Search for the cell housing the specified text and yield its (x, y) center coordinate. 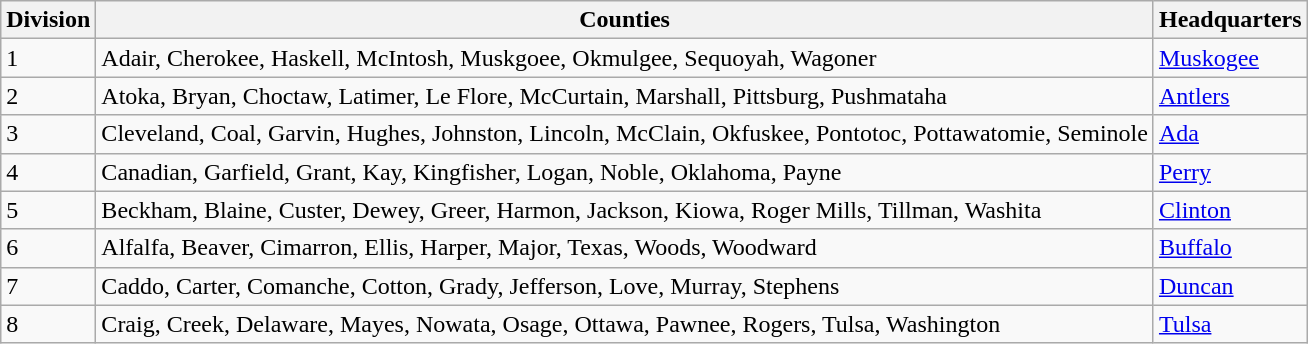
Canadian, Garfield, Grant, Kay, Kingfisher, Logan, Noble, Oklahoma, Payne (625, 172)
Adair, Cherokee, Haskell, McIntosh, Muskgoee, Okmulgee, Sequoyah, Wagoner (625, 58)
Counties (625, 20)
6 (48, 248)
Alfalfa, Beaver, Cimarron, Ellis, Harper, Major, Texas, Woods, Woodward (625, 248)
Muskogee (1230, 58)
8 (48, 324)
Perry (1230, 172)
Caddo, Carter, Comanche, Cotton, Grady, Jefferson, Love, Murray, Stephens (625, 286)
Antlers (1230, 96)
4 (48, 172)
Headquarters (1230, 20)
Beckham, Blaine, Custer, Dewey, Greer, Harmon, Jackson, Kiowa, Roger Mills, Tillman, Washita (625, 210)
Duncan (1230, 286)
Cleveland, Coal, Garvin, Hughes, Johnston, Lincoln, McClain, Okfuskee, Pontotoc, Pottawatomie, Seminole (625, 134)
1 (48, 58)
Division (48, 20)
Clinton (1230, 210)
5 (48, 210)
Atoka, Bryan, Choctaw, Latimer, Le Flore, McCurtain, Marshall, Pittsburg, Pushmataha (625, 96)
Ada (1230, 134)
7 (48, 286)
Buffalo (1230, 248)
3 (48, 134)
2 (48, 96)
Craig, Creek, Delaware, Mayes, Nowata, Osage, Ottawa, Pawnee, Rogers, Tulsa, Washington (625, 324)
Tulsa (1230, 324)
